From the cell containing the given text, extract its center point as [X, Y] coordinate. 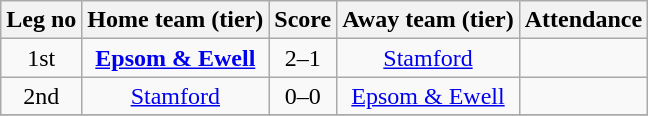
Leg no [42, 20]
2nd [42, 96]
0–0 [303, 96]
2–1 [303, 58]
1st [42, 58]
Home team (tier) [176, 20]
Score [303, 20]
Away team (tier) [428, 20]
Attendance [583, 20]
